Find where the given text appears and provide that cell's center as [X, Y] coordinate. 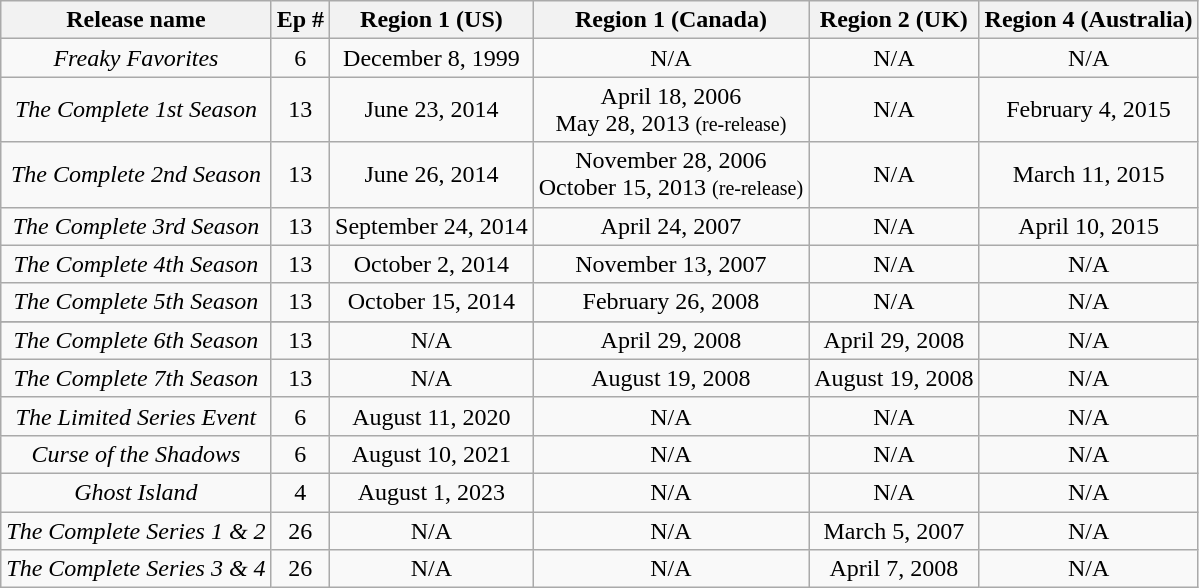
The Complete 4th Season [136, 264]
Ep # [300, 20]
Region 1 (US) [432, 20]
February 26, 2008 [670, 302]
March 5, 2007 [894, 531]
December 8, 1999 [432, 58]
November 28, 2006October 15, 2013 (re-release) [670, 174]
Region 1 (Canada) [670, 20]
The Complete 6th Season [136, 340]
Curse of the Shadows [136, 454]
Region 2 (UK) [894, 20]
Release name [136, 20]
Region 4 (Australia) [1088, 20]
February 4, 2015 [1088, 110]
April 7, 2008 [894, 569]
November 13, 2007 [670, 264]
August 11, 2020 [432, 416]
March 11, 2015 [1088, 174]
The Complete 2nd Season [136, 174]
June 26, 2014 [432, 174]
April 24, 2007 [670, 226]
October 15, 2014 [432, 302]
April 10, 2015 [1088, 226]
The Complete 5th Season [136, 302]
The Complete 3rd Season [136, 226]
Ghost Island [136, 492]
4 [300, 492]
August 1, 2023 [432, 492]
April 18, 2006 May 28, 2013 (re-release) [670, 110]
June 23, 2014 [432, 110]
September 24, 2014 [432, 226]
The Complete 1st Season [136, 110]
The Complete Series 3 & 4 [136, 569]
October 2, 2014 [432, 264]
August 10, 2021 [432, 454]
The Complete Series 1 & 2 [136, 531]
Freaky Favorites [136, 58]
The Complete 7th Season [136, 378]
The Limited Series Event [136, 416]
